Scan for the cell matching the given text and deliver its (X, Y) coordinate at center. 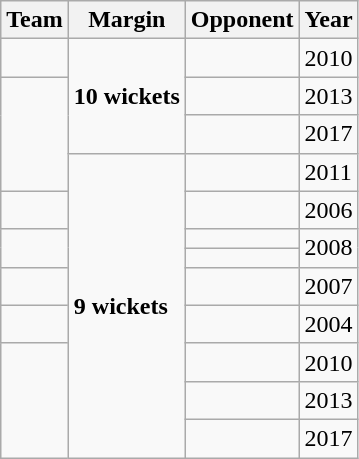
2006 (328, 210)
Margin (126, 20)
Opponent (242, 20)
2004 (328, 324)
Year (328, 20)
Team (35, 20)
2007 (328, 286)
10 wickets (126, 96)
2011 (328, 172)
2008 (328, 248)
9 wickets (126, 305)
